From the cell containing the given text, extract its center point as (x, y) coordinate. 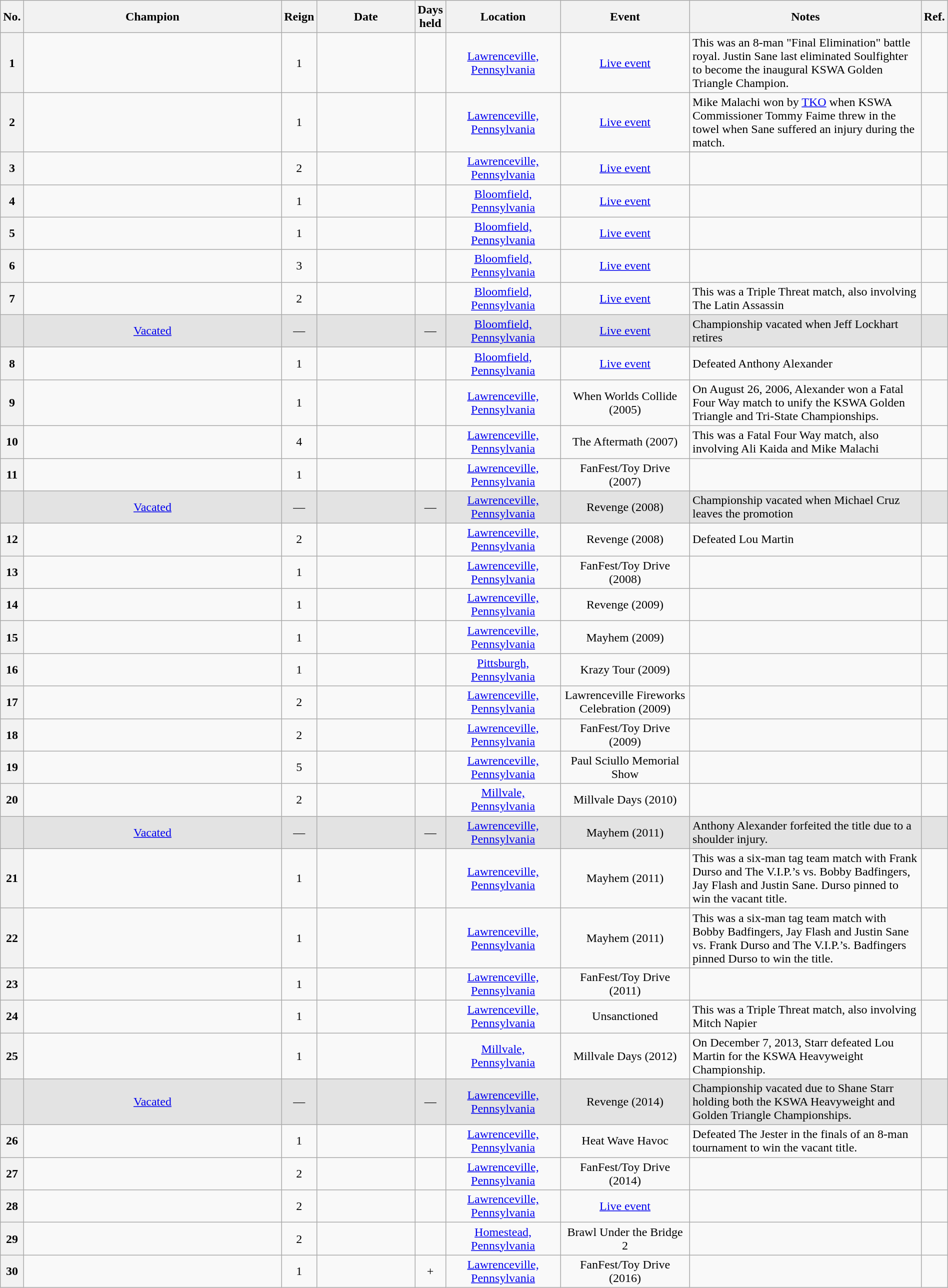
Mayhem (2009) (625, 637)
21 (12, 878)
Heat Wave Havoc (625, 1141)
No. (12, 17)
28 (12, 1206)
16 (12, 670)
Notes (806, 17)
This was a Triple Threat match, also involving The Latin Assassin (806, 298)
Defeated Lou Martin (806, 540)
The Aftermath (2007) (625, 442)
Champion (152, 17)
Ref. (934, 17)
Lawrenceville Fireworks Celebration (2009) (625, 702)
FanFest/Toy Drive (2007) (625, 474)
11 (12, 474)
10 (12, 442)
On August 26, 2006, Alexander won a Fatal Four Way match to unify the KSWA Golden Triangle and Tri-State Championships. (806, 402)
Event (625, 17)
13 (12, 572)
On December 7, 2013, Starr defeated Lou Martin for the KSWA Heavyweight Championship. (806, 1056)
Millvale Days (2012) (625, 1056)
FanFest/Toy Drive (2011) (625, 984)
29 (12, 1239)
7 (12, 298)
Location (503, 17)
Championship vacated when Jeff Lockhart retires (806, 331)
This was a Fatal Four Way match, also involving Ali Kaida and Mike Malachi (806, 442)
26 (12, 1141)
Anthony Alexander forfeited the title due to a shoulder injury. (806, 832)
Millvale Days (2010) (625, 800)
FanFest/Toy Drive (2008) (625, 572)
9 (12, 402)
Reign (299, 17)
15 (12, 637)
Defeated The Jester in the finals of an 8-man tournament to win the vacant title. (806, 1141)
27 (12, 1174)
FanFest/Toy Drive (2014) (625, 1174)
12 (12, 540)
8 (12, 363)
When Worlds Collide (2005) (625, 402)
Championship vacated when Michael Cruz leaves the promotion (806, 507)
Revenge (2009) (625, 605)
Pittsburgh, Pennsylvania (503, 670)
14 (12, 605)
23 (12, 984)
Krazy Tour (2009) (625, 670)
20 (12, 800)
6 (12, 266)
Days held (430, 17)
Date (366, 17)
Homestead, Pennsylvania (503, 1239)
Revenge (2014) (625, 1102)
Brawl Under the Bridge 2 (625, 1239)
Championship vacated due to Shane Starr holding both the KSWA Heavyweight and Golden Triangle Championships. (806, 1102)
Defeated Anthony Alexander (806, 363)
This was an 8-man "Final Elimination" battle royal. Justin Sane last eliminated Soulfighter to become the inaugural KSWA Golden Triangle Champion. (806, 63)
17 (12, 702)
18 (12, 735)
FanFest/Toy Drive (2009) (625, 735)
25 (12, 1056)
This was a Triple Threat match, also involving Mitch Napier (806, 1016)
Paul Sciullo Memorial Show (625, 767)
19 (12, 767)
FanFest/Toy Drive (2016) (625, 1271)
+ (430, 1271)
22 (12, 938)
30 (12, 1271)
Mike Malachi won by TKO when KSWA Commissioner Tommy Faime threw in the towel when Sane suffered an injury during the match. (806, 122)
Unsanctioned (625, 1016)
24 (12, 1016)
